For the text-containing cell, return its midpoint in (X, Y) coordinate format. 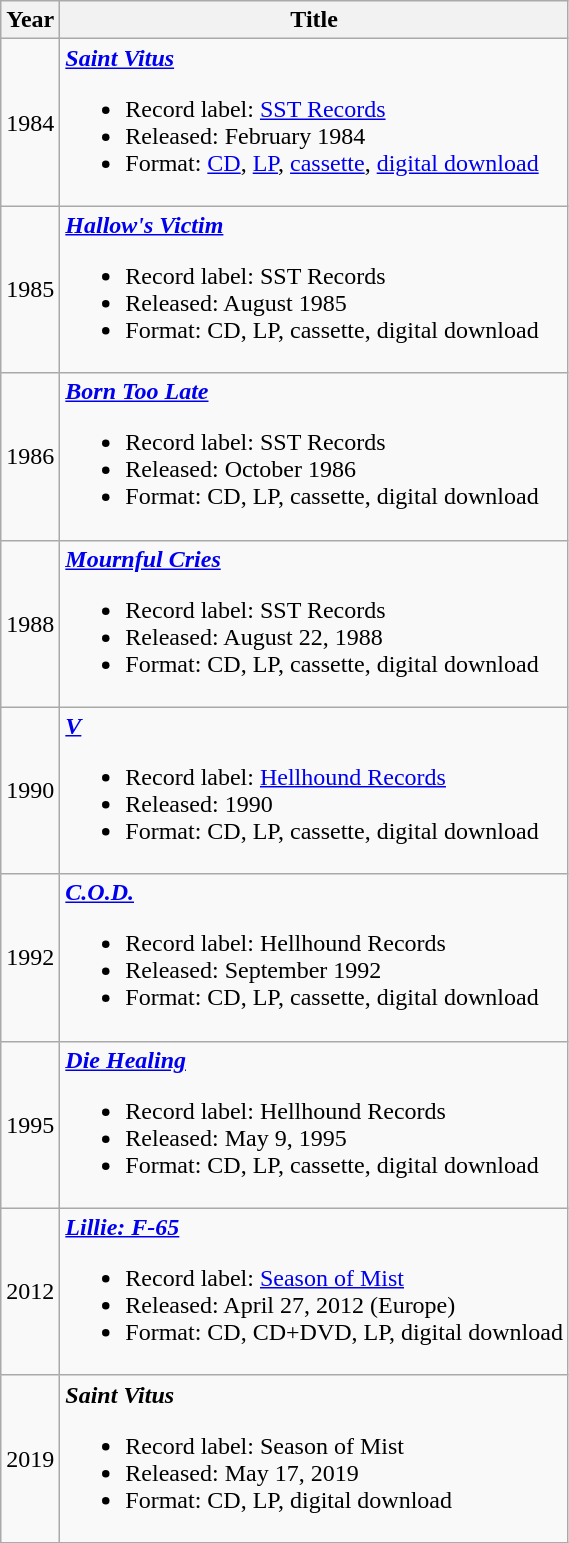
Saint VitusRecord label: Season of MistReleased: May 17, 2019Format: CD, LP, digital download (314, 1458)
1995 (30, 1124)
Year (30, 20)
1986 (30, 456)
Title (314, 20)
C.O.D.Record label: Hellhound RecordsReleased: September 1992Format: CD, LP, cassette, digital download (314, 958)
1985 (30, 290)
Mournful CriesRecord label: SST RecordsReleased: August 22, 1988Format: CD, LP, cassette, digital download (314, 624)
2012 (30, 1292)
Hallow's VictimRecord label: SST RecordsReleased: August 1985Format: CD, LP, cassette, digital download (314, 290)
Born Too LateRecord label: SST RecordsReleased: October 1986Format: CD, LP, cassette, digital download (314, 456)
VRecord label: Hellhound RecordsReleased: 1990Format: CD, LP, cassette, digital download (314, 790)
1992 (30, 958)
1984 (30, 122)
1990 (30, 790)
1988 (30, 624)
Saint VitusRecord label: SST RecordsReleased: February 1984Format: CD, LP, cassette, digital download (314, 122)
2019 (30, 1458)
Die HealingRecord label: Hellhound RecordsReleased: May 9, 1995Format: CD, LP, cassette, digital download (314, 1124)
Lillie: F-65Record label: Season of MistReleased: April 27, 2012 (Europe)Format: CD, CD+DVD, LP, digital download (314, 1292)
